Capture the cell that displays the provided text and extract its [X, Y] central coordinate. 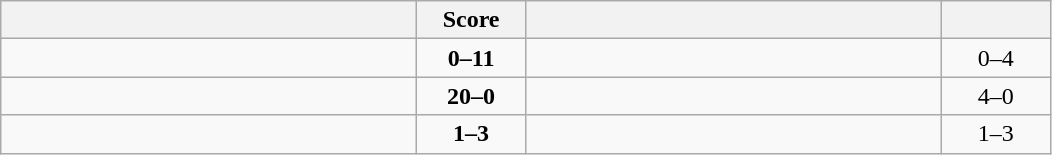
Score [472, 20]
0–4 [996, 58]
4–0 [996, 96]
20–0 [472, 96]
0–11 [472, 58]
